Determine the (X, Y) coordinate at the center of the cell enclosing the given text.  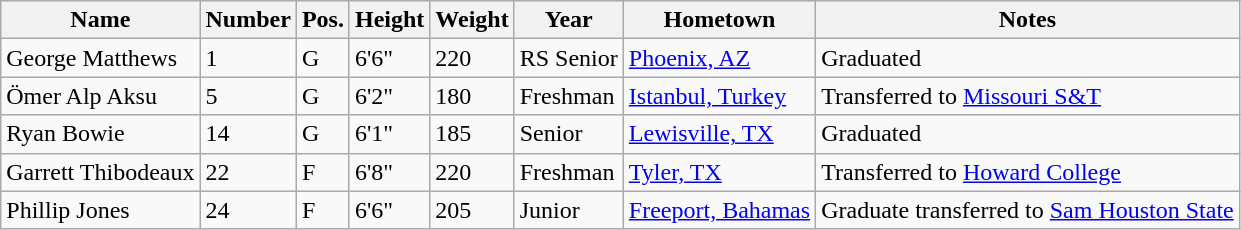
5 (248, 96)
180 (472, 96)
Freeport, Bahamas (719, 210)
6'2" (389, 96)
Transferred to Missouri S&T (1028, 96)
Phillip Jones (100, 210)
Senior (568, 134)
Name (100, 20)
Height (389, 20)
185 (472, 134)
George Matthews (100, 58)
Junior (568, 210)
Phoenix, AZ (719, 58)
Year (568, 20)
Garrett Thibodeaux (100, 172)
22 (248, 172)
6'1" (389, 134)
Ryan Bowie (100, 134)
205 (472, 210)
Transferred to Howard College (1028, 172)
Number (248, 20)
14 (248, 134)
RS Senior (568, 58)
Tyler, TX (719, 172)
Pos. (322, 20)
24 (248, 210)
Graduate transferred to Sam Houston State (1028, 210)
Ömer Alp Aksu (100, 96)
Istanbul, Turkey (719, 96)
Notes (1028, 20)
6'8" (389, 172)
1 (248, 58)
Hometown (719, 20)
Weight (472, 20)
Lewisville, TX (719, 134)
